Search for the cell housing the specified text and yield its (X, Y) center coordinate. 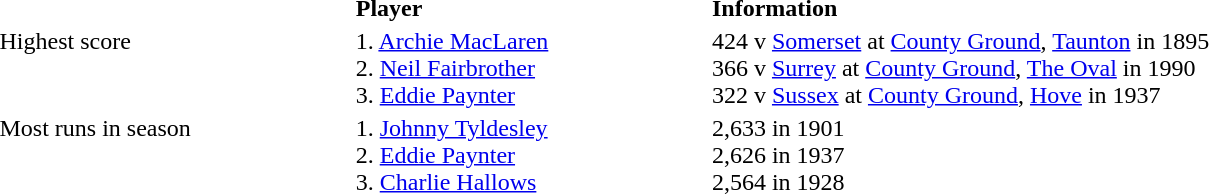
1. Archie MacLaren2. Neil Fairbrother3. Eddie Paynter (530, 68)
